Detect which cell encompasses the target text, then output its (X, Y) center coordinate. 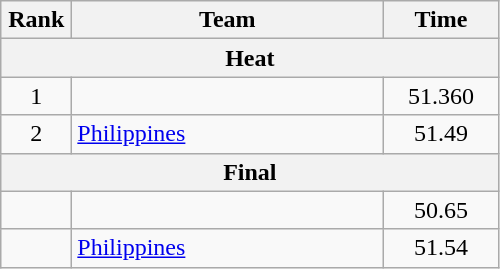
51.360 (441, 96)
1 (36, 96)
51.54 (441, 248)
Final (250, 172)
Time (441, 20)
51.49 (441, 134)
2 (36, 134)
50.65 (441, 210)
Team (228, 20)
Heat (250, 58)
Rank (36, 20)
